Provide the [X, Y] coordinate of the cell's center where the given text is located.  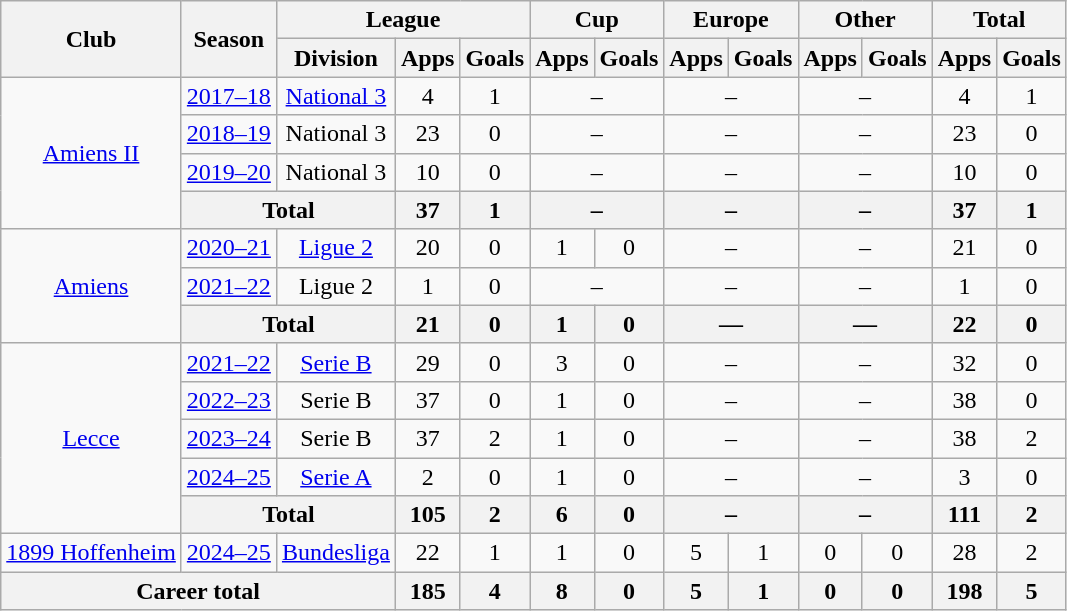
2017–18 [228, 96]
Amiens [92, 286]
Other [865, 20]
Cup [597, 20]
Amiens II [92, 153]
6 [562, 515]
29 [427, 362]
105 [427, 515]
185 [427, 591]
2019–20 [228, 172]
Career total [198, 591]
2023–24 [228, 438]
2022–23 [228, 400]
111 [964, 515]
8 [562, 591]
2018–19 [228, 134]
Europe [731, 20]
Bundesliga [336, 553]
Serie A [336, 477]
Division [336, 58]
Season [228, 39]
198 [964, 591]
Club [92, 39]
1899 Hoffenheim [92, 553]
Lecce [92, 438]
32 [964, 362]
20 [427, 248]
28 [964, 553]
League [402, 20]
2020–21 [228, 248]
